Determine the (x, y) coordinate at the center of the cell enclosing the given text.  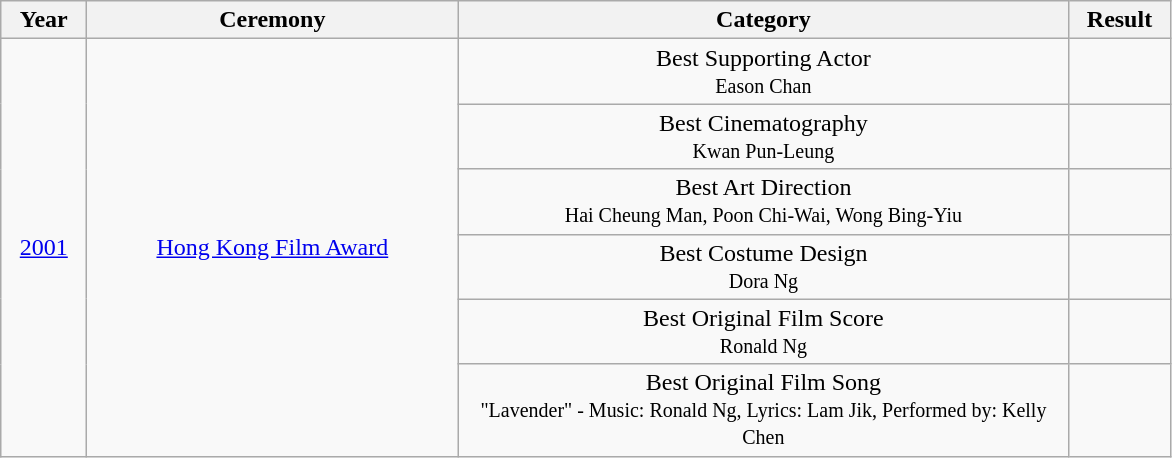
Year (44, 20)
Best Costume DesignDora Ng (764, 266)
Category (764, 20)
Best Original Film ScoreRonald Ng (764, 332)
Best CinematographyKwan Pun-Leung (764, 136)
2001 (44, 248)
Result (1120, 20)
Best Original Film Song"Lavender" - Music: Ronald Ng, Lyrics: Lam Jik, Performed by: Kelly Chen (764, 410)
Hong Kong Film Award (272, 248)
Best Supporting ActorEason Chan (764, 72)
Ceremony (272, 20)
Best Art DirectionHai Cheung Man, Poon Chi-Wai, Wong Bing-Yiu (764, 202)
